Find where the given text appears and provide that cell's center as [X, Y] coordinate. 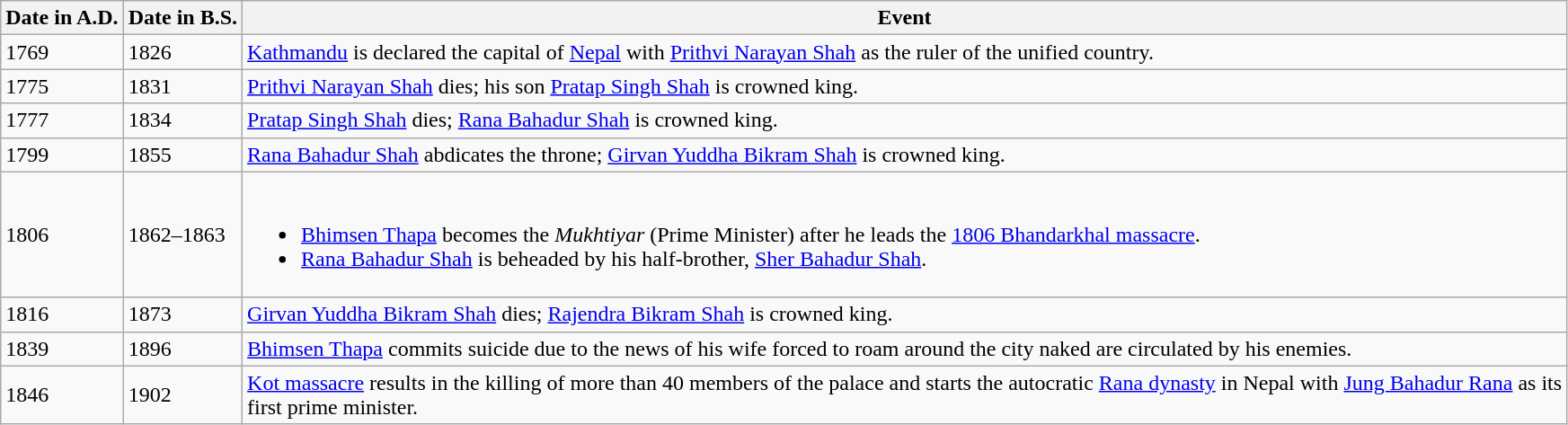
1839 [62, 349]
1775 [62, 86]
1777 [62, 120]
Prithvi Narayan Shah dies; his son Pratap Singh Shah is crowned king. [905, 86]
1873 [182, 314]
Date in B.S. [182, 18]
1902 [182, 395]
Pratap Singh Shah dies; Rana Bahadur Shah is crowned king. [905, 120]
Rana Bahadur Shah abdicates the throne; Girvan Yuddha Bikram Shah is crowned king. [905, 155]
Bhimsen Thapa commits suicide due to the news of his wife forced to roam around the city naked are circulated by his enemies. [905, 349]
1806 [62, 235]
1826 [182, 52]
1855 [182, 155]
1846 [62, 395]
1769 [62, 52]
1816 [62, 314]
1799 [62, 155]
1896 [182, 349]
Girvan Yuddha Bikram Shah dies; Rajendra Bikram Shah is crowned king. [905, 314]
1862–1863 [182, 235]
1831 [182, 86]
Date in A.D. [62, 18]
Event [905, 18]
Kathmandu is declared the capital of Nepal with Prithvi Narayan Shah as the ruler of the unified country. [905, 52]
1834 [182, 120]
